From the cell containing the given text, extract its center point as [X, Y] coordinate. 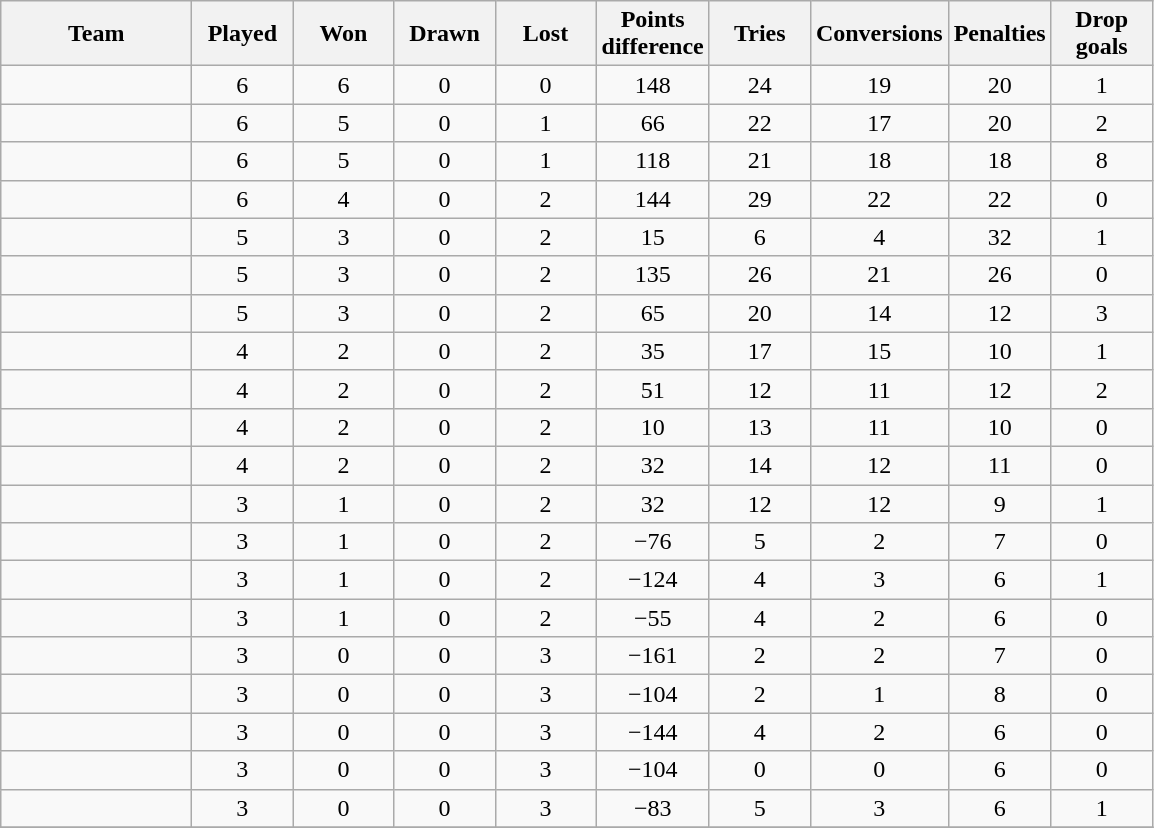
Lost [546, 34]
−161 [652, 656]
−76 [652, 542]
Drop goals [1102, 34]
Team [96, 34]
144 [652, 199]
13 [760, 427]
51 [652, 389]
Penalties [1000, 34]
Tries [760, 34]
Won [344, 34]
−55 [652, 618]
−124 [652, 580]
148 [652, 85]
66 [652, 123]
118 [652, 161]
135 [652, 275]
19 [879, 85]
Pointsdifference [652, 34]
Conversions [879, 34]
Drawn [444, 34]
65 [652, 313]
−83 [652, 808]
24 [760, 85]
9 [1000, 503]
29 [760, 199]
35 [652, 351]
−144 [652, 732]
Played [242, 34]
